Return [X, Y] of the center of cell containing provided text 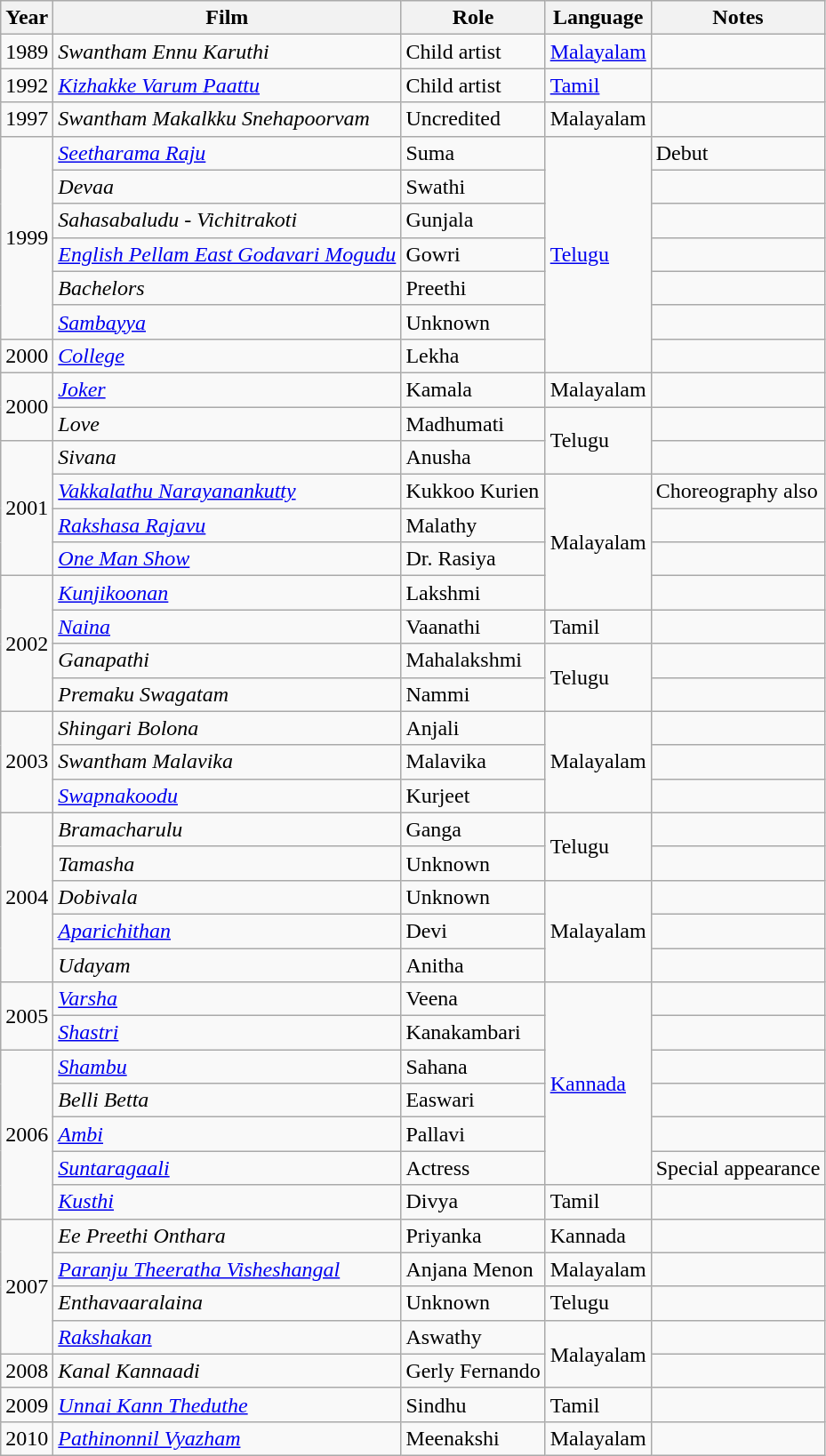
2009 [27, 1404]
Unnai Kann Theduthe [228, 1404]
2008 [27, 1371]
Rakshakan [228, 1337]
Film [228, 18]
Sahasabaludu - Vichitrakoti [228, 220]
Ganapathi [228, 660]
Gunjala [473, 220]
Pallavi [473, 1134]
Anjana Menon [473, 1269]
One Man Show [228, 559]
Kizhakke Varum Paattu [228, 85]
2007 [27, 1286]
Udayam [228, 964]
Suma [473, 153]
Swantham Ennu Karuthi [228, 52]
Bachelors [228, 288]
Priyanka [473, 1236]
Easwari [473, 1100]
Swathi [473, 187]
2001 [27, 508]
Pathinonnil Vyazham [228, 1438]
2004 [27, 897]
Swantham Malavika [228, 762]
Kunjikoonan [228, 593]
Nammi [473, 694]
Vaanathi [473, 627]
Notes [738, 18]
Year [27, 18]
Sindhu [473, 1404]
Debut [738, 153]
Gerly Fernando [473, 1371]
Devaa [228, 187]
Swapnakoodu [228, 796]
English Pellam East Godavari Mogudu [228, 254]
College [228, 356]
Ee Preethi Onthara [228, 1236]
Kamala [473, 389]
Kusthi [228, 1202]
1989 [27, 52]
Anusha [473, 458]
Actress [473, 1168]
Anitha [473, 964]
1992 [27, 85]
Aswathy [473, 1337]
Love [228, 424]
Preethi [473, 288]
Malavika [473, 762]
Varsha [228, 999]
Devi [473, 931]
Ambi [228, 1134]
Seetharama Raju [228, 153]
Joker [228, 389]
Shingari Bolona [228, 728]
Shambu [228, 1067]
Language [597, 18]
Gowri [473, 254]
Rakshasa Rajavu [228, 525]
Lekha [473, 356]
Shastri [228, 1033]
Swantham Makalkku Snehapoorvam [228, 119]
Anjali [473, 728]
Madhumati [473, 424]
Special appearance [738, 1168]
Malathy [473, 525]
2006 [27, 1134]
Suntaragaali [228, 1168]
Sivana [228, 458]
2003 [27, 762]
Naina [228, 627]
Sahana [473, 1067]
Mahalakshmi [473, 660]
Enthavaaralaina [228, 1303]
Tamasha [228, 863]
Veena [473, 999]
Lakshmi [473, 593]
Vakkalathu Narayanankutty [228, 492]
Choreography also [738, 492]
2005 [27, 1016]
Dobivala [228, 897]
Ganga [473, 829]
Premaku Swagatam [228, 694]
Aparichithan [228, 931]
Belli Betta [228, 1100]
Meenakshi [473, 1438]
Bramacharulu [228, 829]
Kukkoo Kurien [473, 492]
Kanakambari [473, 1033]
Uncredited [473, 119]
Kanal Kannaadi [228, 1371]
Role [473, 18]
Divya [473, 1202]
Dr. Rasiya [473, 559]
Kurjeet [473, 796]
2002 [27, 644]
2010 [27, 1438]
Sambayya [228, 322]
1999 [27, 237]
1997 [27, 119]
Paranju Theeratha Visheshangal [228, 1269]
